For the text-containing cell, return its midpoint in (X, Y) coordinate format. 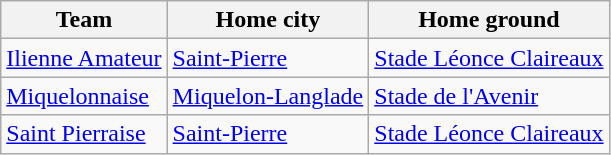
Saint Pierraise (84, 134)
Miquelonnaise (84, 96)
Team (84, 20)
Miquelon-Langlade (268, 96)
Ilienne Amateur (84, 58)
Home city (268, 20)
Stade de l'Avenir (489, 96)
Home ground (489, 20)
